Scan for the cell matching the given text and deliver its (x, y) coordinate at center. 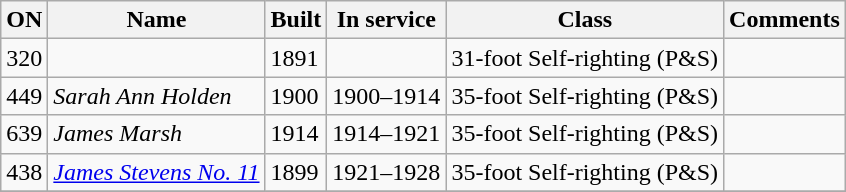
In service (386, 20)
James Stevens No. 11 (156, 172)
Comments (785, 20)
Sarah Ann Holden (156, 96)
1900–1914 (386, 96)
1914–1921 (386, 134)
Built (296, 20)
639 (24, 134)
31-foot Self-righting (P&S) (585, 58)
1891 (296, 58)
449 (24, 96)
1921–1928 (386, 172)
James Marsh (156, 134)
Class (585, 20)
ON (24, 20)
320 (24, 58)
438 (24, 172)
1899 (296, 172)
1900 (296, 96)
Name (156, 20)
1914 (296, 134)
